Return the (x, y) coordinate for the center point of the cell that contains the specified text.  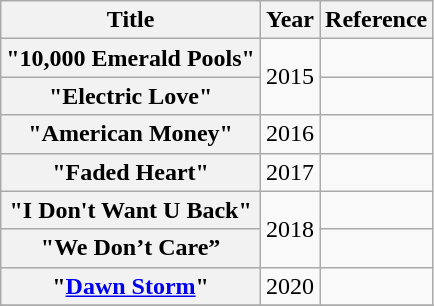
2015 (290, 77)
"Faded Heart" (131, 172)
"I Don't Want U Back" (131, 210)
Title (131, 20)
"We Don’t Care” (131, 248)
"Dawn Storm" (131, 286)
"10,000 Emerald Pools" (131, 58)
Year (290, 20)
2020 (290, 286)
2018 (290, 229)
2017 (290, 172)
"Electric Love" (131, 96)
2016 (290, 134)
"American Money" (131, 134)
Reference (376, 20)
